Identify which cell holds the provided text, then report its [X, Y] central coordinate. 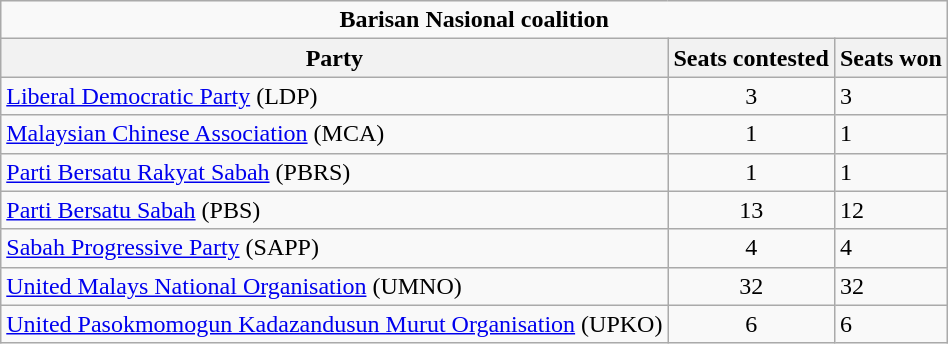
12 [890, 210]
Parti Bersatu Sabah (PBS) [334, 210]
United Pasokmomogun Kadazandusun Murut Organisation (UPKO) [334, 324]
Party [334, 58]
Barisan Nasional coalition [474, 20]
Seats won [890, 58]
Seats contested [751, 58]
Parti Bersatu Rakyat Sabah (PBRS) [334, 172]
Liberal Democratic Party (LDP) [334, 96]
Sabah Progressive Party (SAPP) [334, 248]
United Malays National Organisation (UMNO) [334, 286]
Malaysian Chinese Association (MCA) [334, 134]
13 [751, 210]
